Output the (x, y) coordinate of the center of the cell containing the given text.  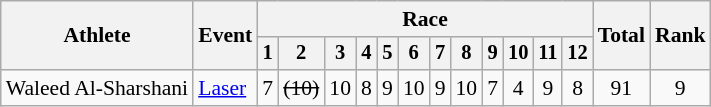
Race (424, 19)
6 (414, 54)
Laser (225, 88)
(10) (301, 88)
3 (340, 54)
91 (622, 88)
1 (268, 54)
Event (225, 36)
Waleed Al-Sharshani (97, 88)
5 (388, 54)
Rank (680, 36)
11 (548, 54)
Athlete (97, 36)
12 (577, 54)
Total (622, 36)
2 (301, 54)
